Pinpoint the cell where the given text exists, returning its (x, y) midpoint coordinate. 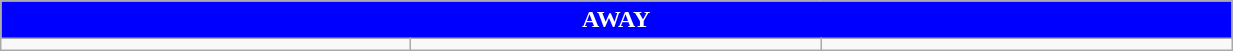
AWAY (616, 20)
